For the text-containing cell, return its midpoint in [X, Y] coordinate format. 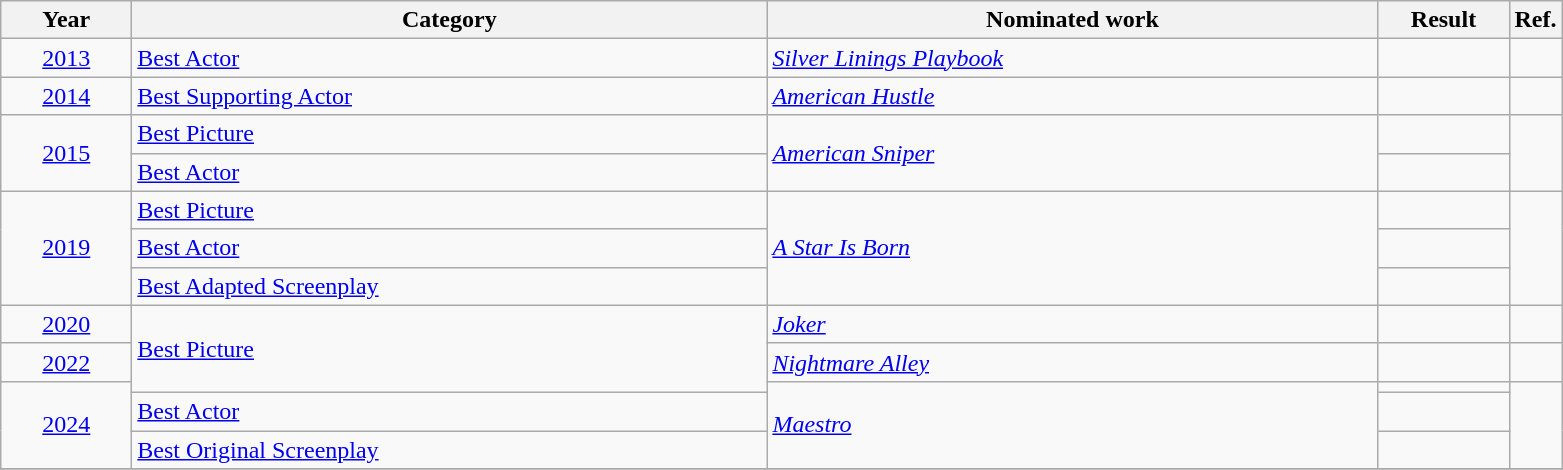
Maestro [1072, 424]
Result [1444, 20]
2014 [66, 96]
Best Original Screenplay [450, 449]
2020 [66, 324]
2022 [66, 362]
Year [66, 20]
2013 [66, 58]
Category [450, 20]
Ref. [1536, 20]
Silver Linings Playbook [1072, 58]
Best Adapted Screenplay [450, 286]
Nominated work [1072, 20]
Nightmare Alley [1072, 362]
2024 [66, 424]
American Hustle [1072, 96]
Joker [1072, 324]
Best Supporting Actor [450, 96]
2015 [66, 153]
A Star Is Born [1072, 248]
2019 [66, 248]
American Sniper [1072, 153]
